Determine the (x, y) coordinate at the center of the cell enclosing the given text.  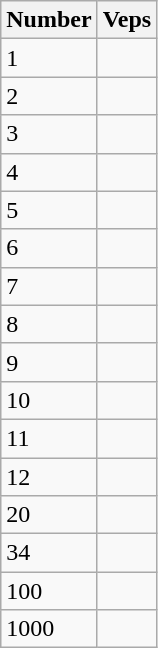
8 (49, 324)
4 (49, 172)
11 (49, 438)
Veps (127, 20)
6 (49, 248)
34 (49, 553)
20 (49, 515)
9 (49, 362)
5 (49, 210)
3 (49, 134)
10 (49, 400)
100 (49, 591)
12 (49, 477)
7 (49, 286)
Number (49, 20)
1000 (49, 629)
2 (49, 96)
1 (49, 58)
